Find where the given text appears and provide that cell's center as (X, Y) coordinate. 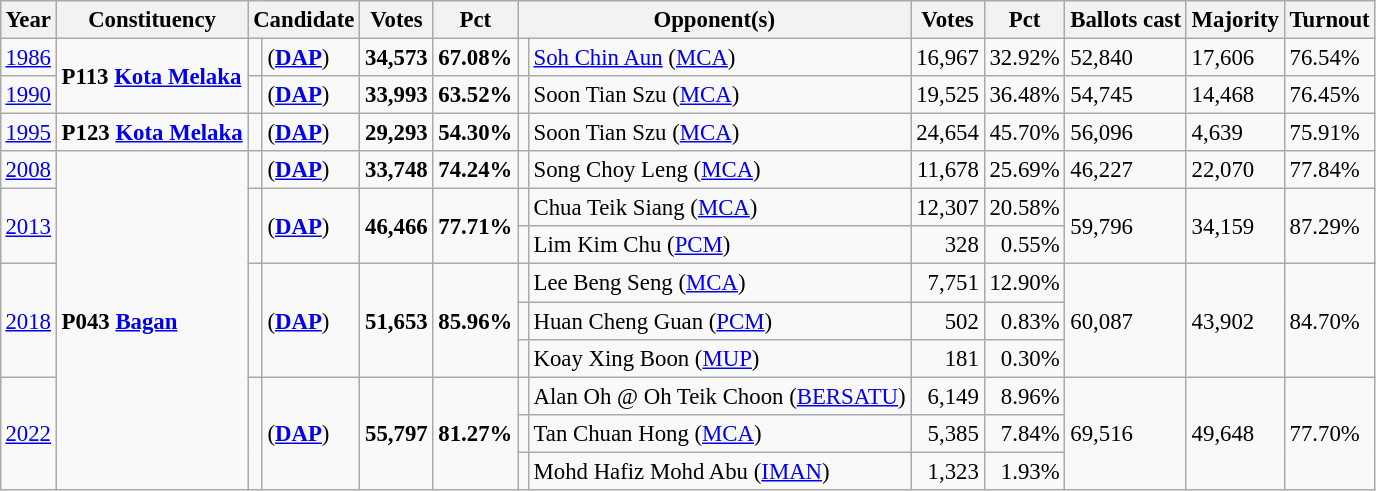
7.84% (1024, 433)
0.83% (1024, 321)
2022 (28, 434)
74.24% (476, 170)
11,678 (948, 170)
Tan Chuan Hong (MCA) (720, 433)
4,639 (1235, 133)
7,751 (948, 283)
77.70% (1330, 434)
Alan Oh @ Oh Teik Choon (BERSATU) (720, 396)
5,385 (948, 433)
69,516 (1126, 434)
81.27% (476, 434)
Candidate (304, 20)
84.70% (1330, 320)
Mohd Hafiz Mohd Abu (IMAN) (720, 471)
Chua Teik Siang (MCA) (720, 208)
49,648 (1235, 434)
85.96% (476, 320)
29,293 (396, 133)
20.58% (1024, 208)
34,159 (1235, 226)
Song Choy Leng (MCA) (720, 170)
34,573 (396, 57)
63.52% (476, 95)
56,096 (1126, 133)
Ballots cast (1126, 20)
12,307 (948, 208)
24,654 (948, 133)
Constituency (152, 20)
43,902 (1235, 320)
45.70% (1024, 133)
Soh Chin Aun (MCA) (720, 57)
25.69% (1024, 170)
Huan Cheng Guan (PCM) (720, 321)
Lee Beng Seng (MCA) (720, 283)
P043 Bagan (152, 320)
1990 (28, 95)
1.93% (1024, 471)
2013 (28, 226)
52,840 (1126, 57)
77.84% (1330, 170)
P123 Kota Melaka (152, 133)
22,070 (1235, 170)
33,748 (396, 170)
0.55% (1024, 245)
32.92% (1024, 57)
75.91% (1330, 133)
76.45% (1330, 95)
P113 Kota Melaka (152, 76)
Opponent(s) (714, 20)
77.71% (476, 226)
2018 (28, 320)
Koay Xing Boon (MUP) (720, 358)
59,796 (1126, 226)
55,797 (396, 434)
54,745 (1126, 95)
17,606 (1235, 57)
1995 (28, 133)
8.96% (1024, 396)
1986 (28, 57)
2008 (28, 170)
46,466 (396, 226)
19,525 (948, 95)
Lim Kim Chu (PCM) (720, 245)
54.30% (476, 133)
60,087 (1126, 320)
Turnout (1330, 20)
87.29% (1330, 226)
Year (28, 20)
67.08% (476, 57)
46,227 (1126, 170)
328 (948, 245)
6,149 (948, 396)
76.54% (1330, 57)
502 (948, 321)
14,468 (1235, 95)
33,993 (396, 95)
1,323 (948, 471)
Majority (1235, 20)
0.30% (1024, 358)
51,653 (396, 320)
181 (948, 358)
12.90% (1024, 283)
16,967 (948, 57)
36.48% (1024, 95)
